Return the [x, y] coordinate for the center point of the cell that contains the specified text.  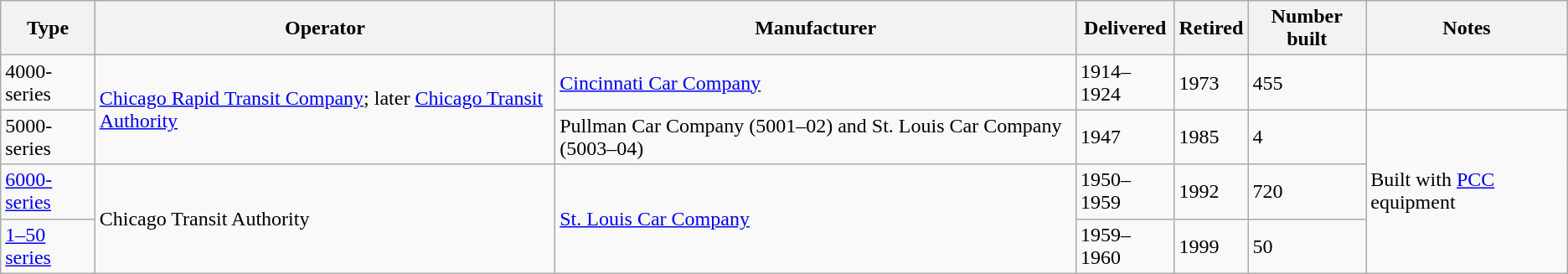
6000-series [48, 191]
5000-series [48, 137]
1992 [1211, 191]
Cincinnati Car Company [816, 82]
Manufacturer [816, 28]
1985 [1211, 137]
1959–1960 [1126, 246]
1947 [1126, 137]
1973 [1211, 82]
Chicago Transit Authority [325, 219]
Built with PCC equipment [1467, 191]
50 [1307, 246]
Number built [1307, 28]
4000-series [48, 82]
1950–1959 [1126, 191]
1914–1924 [1126, 82]
Pullman Car Company (5001–02) and St. Louis Car Company (5003–04) [816, 137]
Notes [1467, 28]
1–50 series [48, 246]
Chicago Rapid Transit Company; later Chicago Transit Authority [325, 110]
Retired [1211, 28]
4 [1307, 137]
1999 [1211, 246]
Type [48, 28]
Operator [325, 28]
St. Louis Car Company [816, 219]
720 [1307, 191]
Delivered [1126, 28]
455 [1307, 82]
